Pinpoint the cell where the given text exists, returning its [x, y] midpoint coordinate. 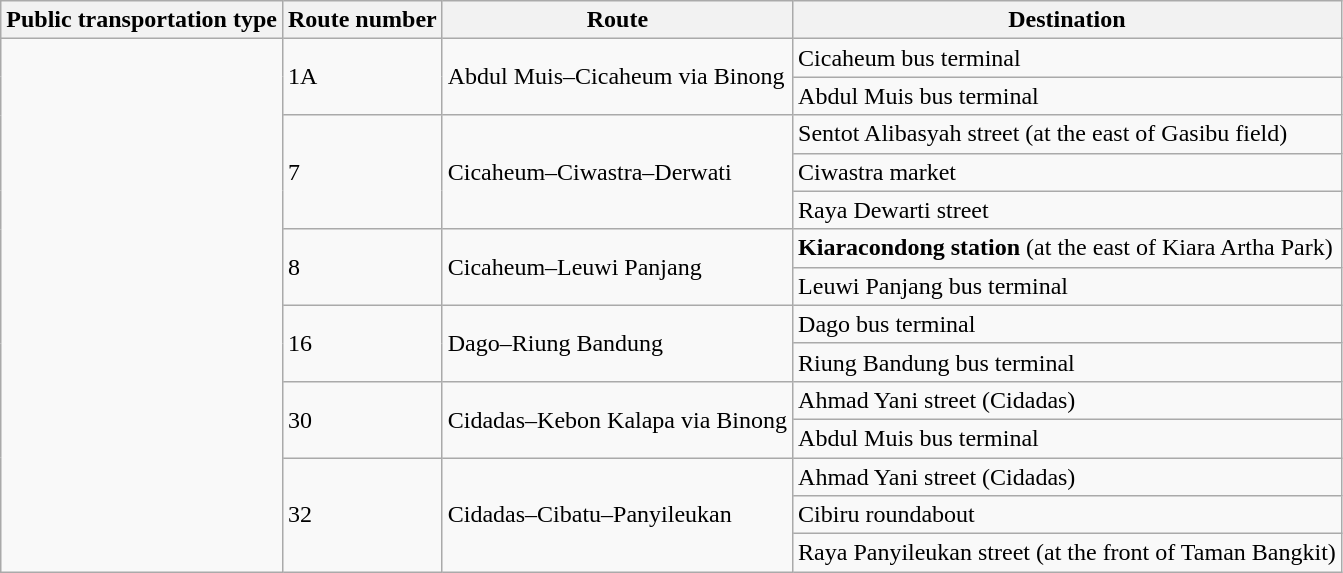
Route [617, 20]
Cidadas–Cibatu–Panyileukan [617, 515]
Public transportation type [142, 20]
Cicaheum bus terminal [1068, 58]
Route number [362, 20]
Abdul Muis–Cicaheum via Binong [617, 77]
Cicaheum–Leuwi Panjang [617, 267]
Cibiru roundabout [1068, 515]
Ciwastra market [1068, 172]
Raya Panyileukan street (at the front of Taman Bangkit) [1068, 553]
Raya Dewarti street [1068, 210]
Kiaracondong station (at the east of Kiara Artha Park) [1068, 248]
Leuwi Panjang bus terminal [1068, 286]
1A [362, 77]
Dago bus terminal [1068, 324]
Cidadas–Kebon Kalapa via Binong [617, 419]
16 [362, 343]
Sentot Alibasyah street (at the east of Gasibu field) [1068, 134]
Dago–Riung Bandung [617, 343]
7 [362, 172]
8 [362, 267]
Riung Bandung bus terminal [1068, 362]
Cicaheum–Ciwastra–Derwati [617, 172]
32 [362, 515]
30 [362, 419]
Destination [1068, 20]
